Pinpoint the cell where the given text exists, returning its [x, y] midpoint coordinate. 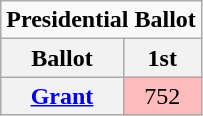
Ballot [62, 58]
1st [162, 58]
Grant [62, 96]
Presidential Ballot [102, 20]
752 [162, 96]
